Determine the [X, Y] coordinate at the center of the cell enclosing the given text.  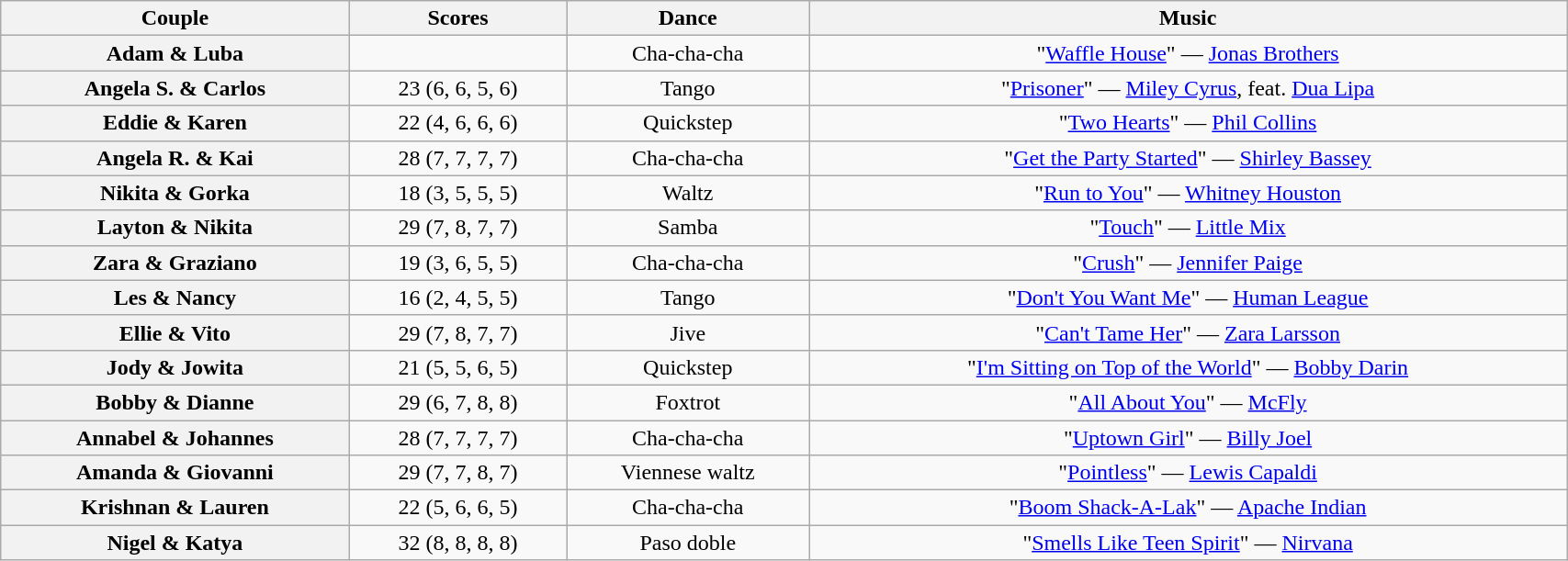
21 (5, 5, 6, 5) [457, 367]
Annabel & Johannes [175, 438]
"Can't Tame Her" — Zara Larsson [1189, 332]
32 (8, 8, 8, 8) [457, 543]
Angela R. & Kai [175, 158]
Zara & Graziano [175, 263]
Eddie & Karen [175, 123]
"All About You" — McFly [1189, 402]
29 (6, 7, 8, 8) [457, 402]
"Boom Shack-A-Lak" — Apache Indian [1189, 508]
Jody & Jowita [175, 367]
"Two Hearts" — Phil Collins [1189, 123]
Bobby & Dianne [175, 402]
"Crush" — Jennifer Paige [1189, 263]
Adam & Luba [175, 53]
Viennese waltz [688, 473]
Music [1189, 18]
Amanda & Giovanni [175, 473]
Scores [457, 18]
Nigel & Katya [175, 543]
Layton & Nikita [175, 228]
"Prisoner" — Miley Cyrus, feat. Dua Lipa [1189, 88]
"Smells Like Teen Spirit" — Nirvana [1189, 543]
Samba [688, 228]
"Run to You" — Whitney Houston [1189, 193]
Jive [688, 332]
"Pointless" — Lewis Capaldi [1189, 473]
Dance [688, 18]
Ellie & Vito [175, 332]
Les & Nancy [175, 297]
22 (5, 6, 6, 5) [457, 508]
29 (7, 7, 8, 7) [457, 473]
"Touch" — Little Mix [1189, 228]
"Uptown Girl" — Billy Joel [1189, 438]
23 (6, 6, 5, 6) [457, 88]
"Don't You Want Me" — Human League [1189, 297]
Angela S. & Carlos [175, 88]
Foxtrot [688, 402]
Nikita & Gorka [175, 193]
Krishnan & Lauren [175, 508]
19 (3, 6, 5, 5) [457, 263]
"Get the Party Started" — Shirley Bassey [1189, 158]
Paso doble [688, 543]
Couple [175, 18]
"I'm Sitting on Top of the World" — Bobby Darin [1189, 367]
"Waffle House" — Jonas Brothers [1189, 53]
22 (4, 6, 6, 6) [457, 123]
18 (3, 5, 5, 5) [457, 193]
16 (2, 4, 5, 5) [457, 297]
Waltz [688, 193]
